Provide the [x, y] coordinate of the cell's center where the given text is located.  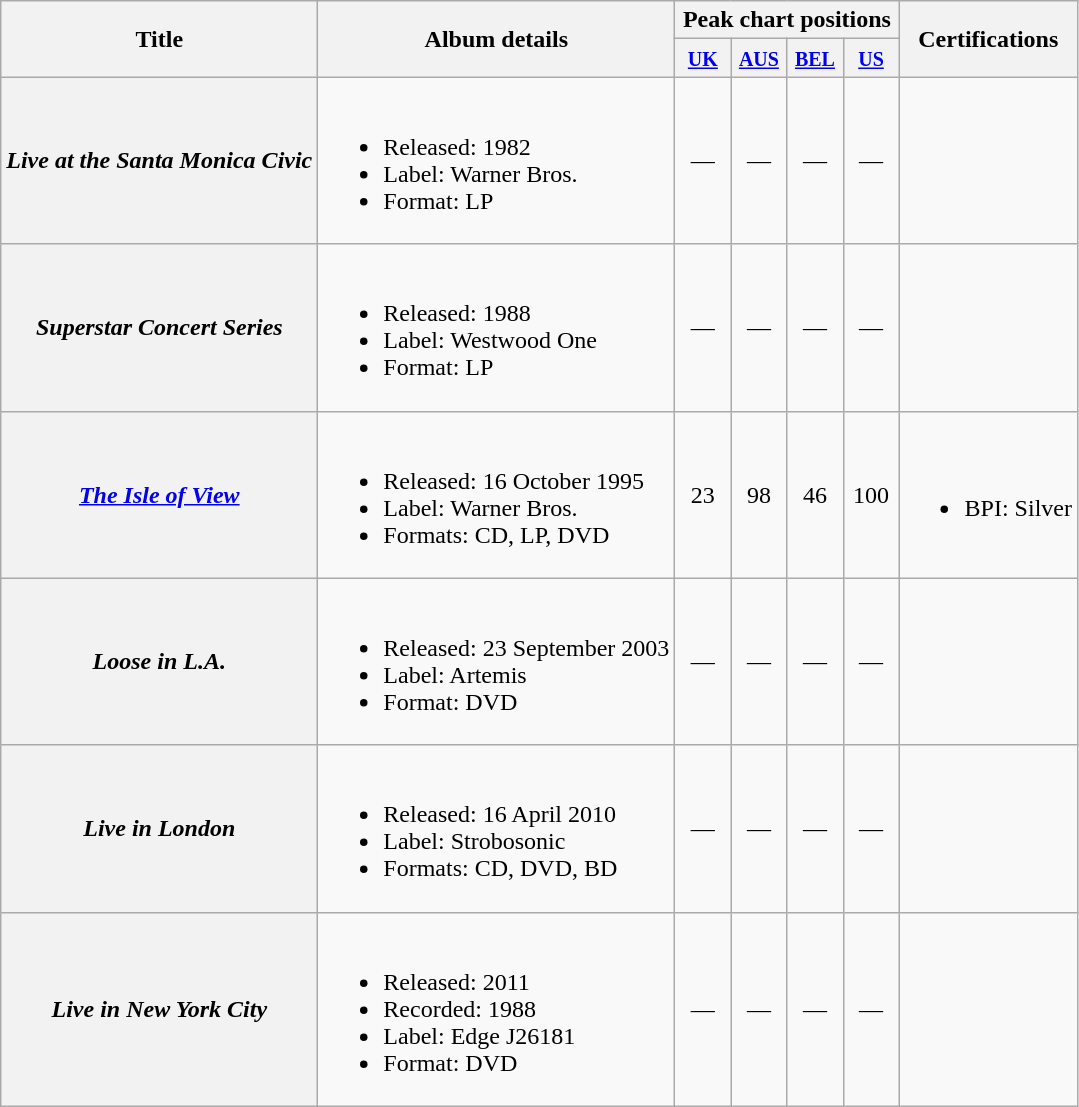
The Isle of View [160, 494]
Released: 2011Recorded: 1988Label: Edge J26181Format: DVD [496, 1009]
Released: 16 October 1995Label: Warner Bros.Formats: CD, LP, DVD [496, 494]
Live at the Santa Monica Civic [160, 160]
Released: 1988Label: Westwood OneFormat: LP [496, 328]
Released: 1982Label: Warner Bros.Format: LP [496, 160]
Released: 16 April 2010Label: StrobosonicFormats: CD, DVD, BD [496, 828]
Peak chart positions [787, 20]
BEL [815, 58]
Certifications [988, 39]
Live in London [160, 828]
BPI: Silver [988, 494]
23 [703, 494]
Title [160, 39]
AUS [759, 58]
Live in New York City [160, 1009]
100 [871, 494]
Released: 23 September 2003Label: ArtemisFormat: DVD [496, 662]
Loose in L.A. [160, 662]
46 [815, 494]
Album details [496, 39]
US [871, 58]
98 [759, 494]
UK [703, 58]
Superstar Concert Series [160, 328]
